Determine the (x, y) coordinate at the center of the cell enclosing the given text.  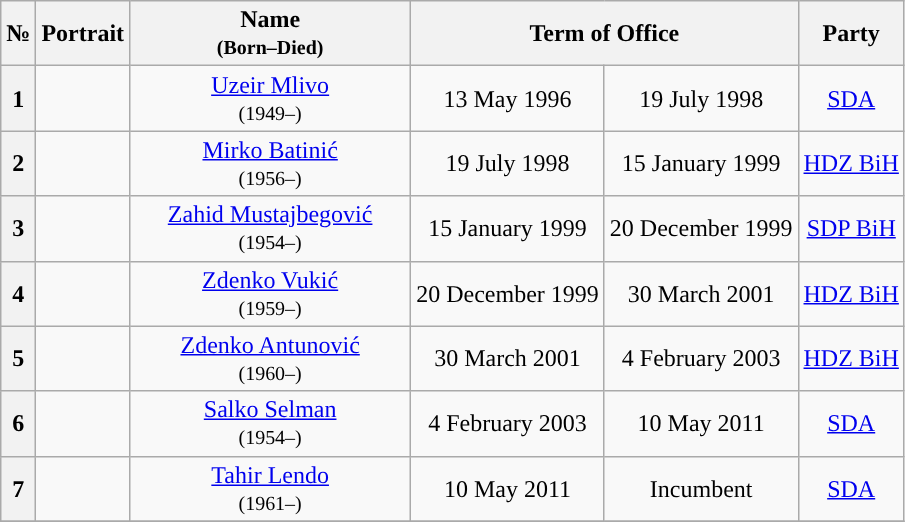
13 May 1996 (508, 98)
Zdenko Vukić(1959–) (270, 294)
3 (18, 228)
7 (18, 488)
Tahir Lendo(1961–) (270, 488)
Zdenko Antunović(1960–) (270, 358)
№ (18, 34)
SDP BiH (851, 228)
Incumbent (701, 488)
Salko Selman(1954–) (270, 424)
Party (851, 34)
Zahid Mustajbegović(1954–) (270, 228)
4 (18, 294)
Term of Office (604, 34)
Mirko Batinić(1956–) (270, 164)
6 (18, 424)
Name(Born–Died) (270, 34)
1 (18, 98)
Portrait (83, 34)
2 (18, 164)
5 (18, 358)
Uzeir Mlivo(1949–) (270, 98)
